From the cell containing the given text, extract its center point as [x, y] coordinate. 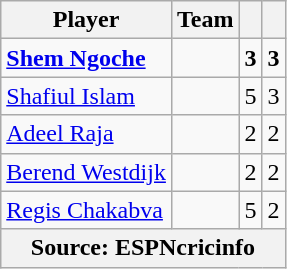
Regis Chakabva [86, 210]
Player [86, 20]
Source: ESPNcricinfo [143, 248]
Adeel Raja [86, 134]
Berend Westdijk [86, 172]
Shafiul Islam [86, 96]
Team [205, 20]
Shem Ngoche [86, 58]
